Output the [x, y] coordinate of the center of the cell containing the given text.  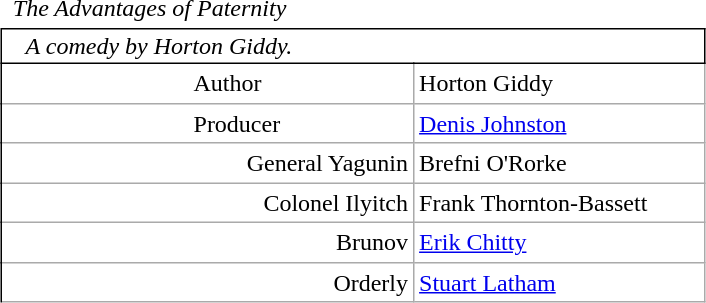
Author [208, 83]
Orderly [208, 282]
Stuart Latham [560, 282]
Erik Chitty [560, 243]
General Yagunin [208, 163]
Producer [208, 123]
Brefni O'Rorke [560, 163]
A comedy by Horton Giddy. [353, 46]
Colonel Ilyitch [208, 203]
Horton Giddy [560, 83]
Denis Johnston [560, 123]
Frank Thornton-Bassett [560, 203]
Brunov [208, 243]
